Pinpoint the cell where the given text exists, returning its (X, Y) midpoint coordinate. 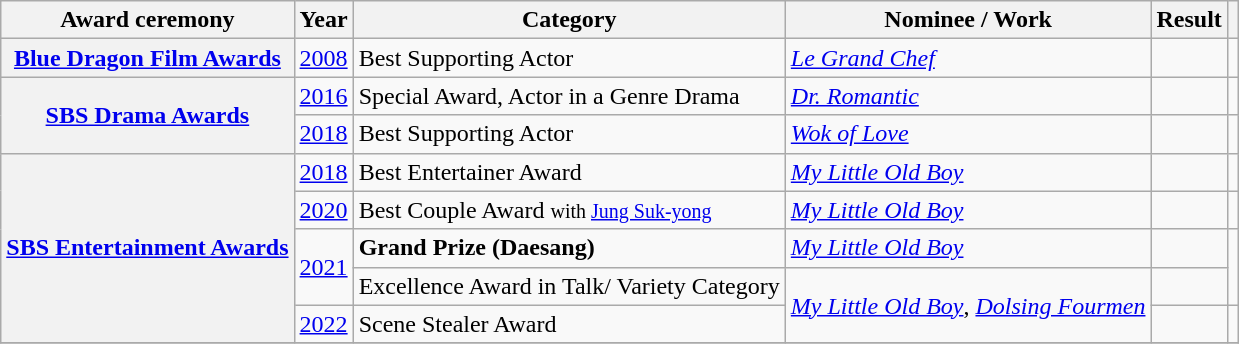
Wok of Love (968, 134)
SBS Drama Awards (148, 115)
2020 (324, 210)
Grand Prize (Daesang) (569, 248)
2016 (324, 96)
2008 (324, 58)
2021 (324, 267)
Le Grand Chef (968, 58)
Year (324, 20)
Dr. Romantic (968, 96)
Nominee / Work (968, 20)
Special Award, Actor in a Genre Drama (569, 96)
Result (1189, 20)
Best Entertainer Award (569, 172)
My Little Old Boy, Dolsing Fourmen (968, 305)
2022 (324, 324)
Award ceremony (148, 20)
Category (569, 20)
Best Couple Award with Jung Suk-yong (569, 210)
SBS Entertainment Awards (148, 248)
Scene Stealer Award (569, 324)
Excellence Award in Talk/ Variety Category (569, 286)
Blue Dragon Film Awards (148, 58)
